For the text-containing cell, return its midpoint in [x, y] coordinate format. 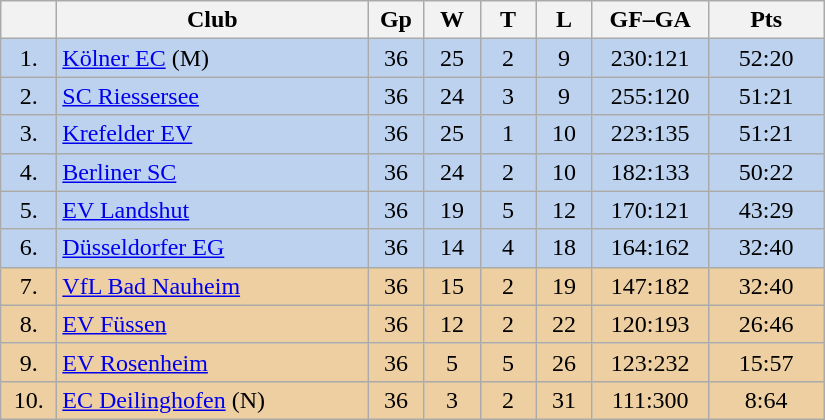
4. [29, 172]
VfL Bad Nauheim [212, 286]
3. [29, 134]
6. [29, 248]
43:29 [766, 210]
T [508, 20]
123:232 [650, 362]
Pts [766, 20]
111:300 [650, 400]
4 [508, 248]
EV Landshut [212, 210]
22 [564, 324]
1. [29, 58]
31 [564, 400]
170:121 [650, 210]
W [452, 20]
Düsseldorfer EG [212, 248]
7. [29, 286]
15 [452, 286]
EV Rosenheim [212, 362]
SC Riessersee [212, 96]
120:193 [650, 324]
15:57 [766, 362]
EV Füssen [212, 324]
Krefelder EV [212, 134]
8:64 [766, 400]
50:22 [766, 172]
182:133 [650, 172]
1 [508, 134]
GF–GA [650, 20]
L [564, 20]
Club [212, 20]
26 [564, 362]
8. [29, 324]
Kölner EC (M) [212, 58]
18 [564, 248]
14 [452, 248]
10. [29, 400]
5. [29, 210]
223:135 [650, 134]
230:121 [650, 58]
52:20 [766, 58]
Gp [396, 20]
255:120 [650, 96]
EC Deilinghofen (N) [212, 400]
147:182 [650, 286]
Berliner SC [212, 172]
164:162 [650, 248]
9. [29, 362]
2. [29, 96]
26:46 [766, 324]
